For the text-containing cell, return its midpoint in [x, y] coordinate format. 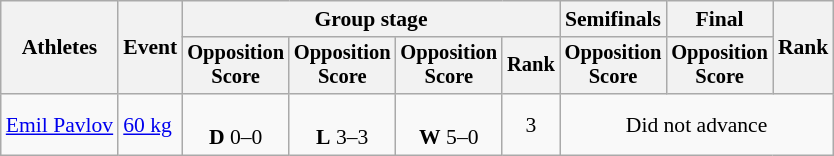
Semifinals [614, 19]
3 [531, 124]
D 0–0 [236, 124]
Emil Pavlov [60, 124]
Event [150, 48]
Athletes [60, 48]
Final [720, 19]
60 kg [150, 124]
Group stage [370, 19]
L 3–3 [342, 124]
W 5–0 [450, 124]
Did not advance [697, 124]
